Scan for the cell matching the given text and deliver its (X, Y) coordinate at center. 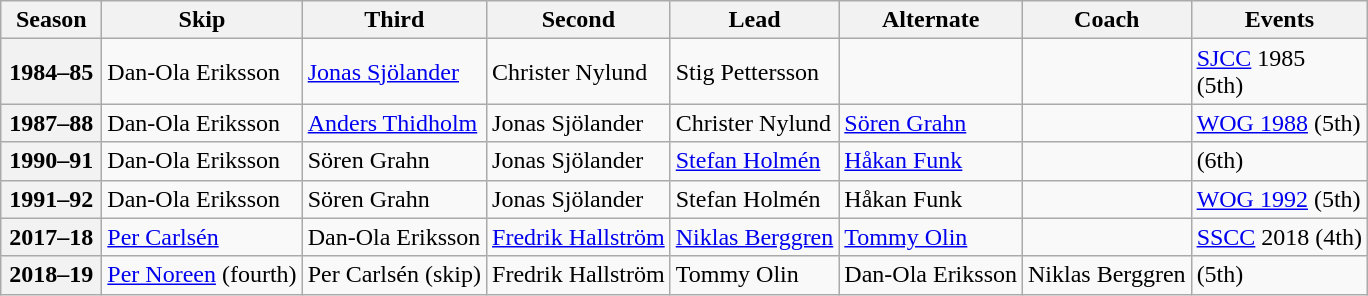
1991–92 (52, 199)
(5th) (1279, 275)
Per Carlsén (202, 237)
Per Noreen (fourth) (202, 275)
Third (394, 20)
WOG 1992 (5th) (1279, 199)
SJCC 1985 (5th) (1279, 72)
WOG 1988 (5th) (1279, 123)
(6th) (1279, 161)
Alternate (931, 20)
2018–19 (52, 275)
1987–88 (52, 123)
Anders Thidholm (394, 123)
Coach (1108, 20)
1990–91 (52, 161)
Second (579, 20)
SSCC 2018 (4th) (1279, 237)
2017–18 (52, 237)
Stig Pettersson (754, 72)
Events (1279, 20)
Lead (754, 20)
Skip (202, 20)
Season (52, 20)
1984–85 (52, 72)
Per Carlsén (skip) (394, 275)
